Provide the [x, y] coordinate of the cell's center where the given text is located.  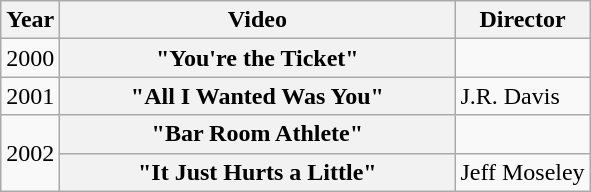
Video [258, 20]
"You're the Ticket" [258, 58]
"It Just Hurts a Little" [258, 172]
2002 [30, 153]
Jeff Moseley [522, 172]
"Bar Room Athlete" [258, 134]
Director [522, 20]
2001 [30, 96]
2000 [30, 58]
J.R. Davis [522, 96]
Year [30, 20]
"All I Wanted Was You" [258, 96]
